Search for the cell housing the specified text and yield its (x, y) center coordinate. 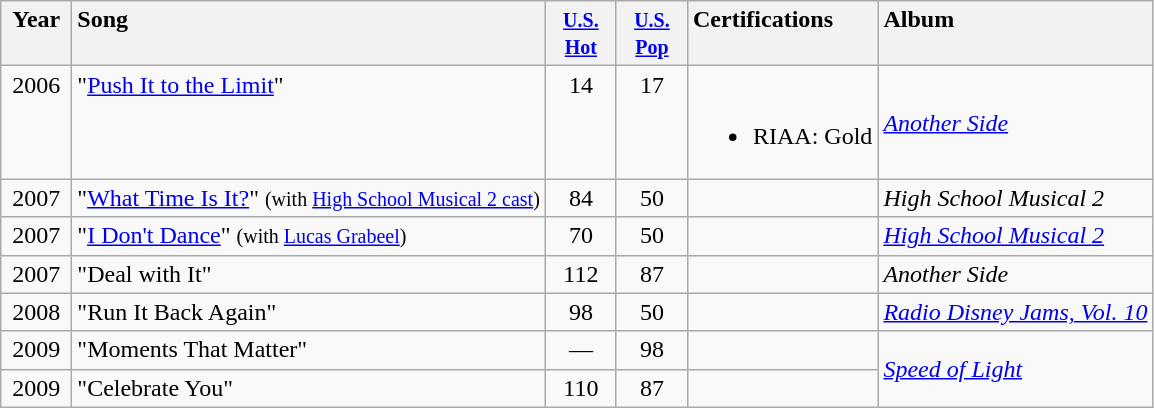
RIAA: Gold (782, 122)
Song (309, 34)
70 (580, 236)
2008 (36, 312)
"Run It Back Again" (309, 312)
110 (580, 388)
"Push It to the Limit" (309, 122)
— (580, 350)
Speed of Light (1016, 369)
"I Don't Dance" (with Lucas Grabeel) (309, 236)
2006 (36, 122)
Certifications (782, 34)
"Deal with It" (309, 274)
U.S. Hot (580, 34)
U.S. Pop (652, 34)
Year (36, 34)
"What Time Is It?" (with High School Musical 2 cast) (309, 198)
Radio Disney Jams, Vol. 10 (1016, 312)
84 (580, 198)
"Celebrate You" (309, 388)
112 (580, 274)
"Moments That Matter" (309, 350)
17 (652, 122)
Album (1016, 34)
14 (580, 122)
